Locate the cell with the specified text and output its (X, Y) center coordinate. 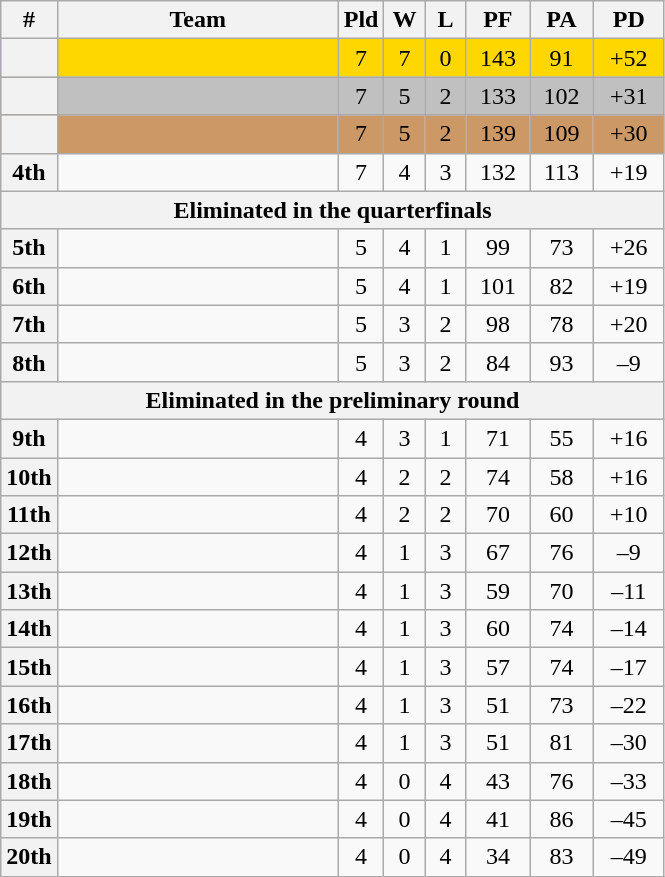
19th (29, 819)
98 (498, 324)
+30 (628, 134)
PA (562, 20)
4th (29, 172)
–22 (628, 705)
101 (498, 286)
10th (29, 477)
+26 (628, 248)
7th (29, 324)
Team (198, 20)
109 (562, 134)
+20 (628, 324)
84 (498, 362)
93 (562, 362)
20th (29, 857)
Eliminated in the quarterfinals (333, 210)
PD (628, 20)
82 (562, 286)
Pld (361, 20)
14th (29, 629)
58 (562, 477)
78 (562, 324)
–11 (628, 591)
71 (498, 438)
67 (498, 553)
–30 (628, 743)
12th (29, 553)
–45 (628, 819)
102 (562, 96)
5th (29, 248)
–17 (628, 667)
8th (29, 362)
59 (498, 591)
17th (29, 743)
–49 (628, 857)
+10 (628, 515)
6th (29, 286)
16th (29, 705)
57 (498, 667)
W (404, 20)
41 (498, 819)
43 (498, 781)
99 (498, 248)
91 (562, 58)
9th (29, 438)
+31 (628, 96)
86 (562, 819)
139 (498, 134)
83 (562, 857)
113 (562, 172)
Eliminated in the preliminary round (333, 400)
PF (498, 20)
+52 (628, 58)
18th (29, 781)
133 (498, 96)
132 (498, 172)
# (29, 20)
–14 (628, 629)
–33 (628, 781)
55 (562, 438)
11th (29, 515)
143 (498, 58)
81 (562, 743)
34 (498, 857)
13th (29, 591)
15th (29, 667)
L (446, 20)
